Output the (X, Y) coordinate of the center of the cell containing the given text.  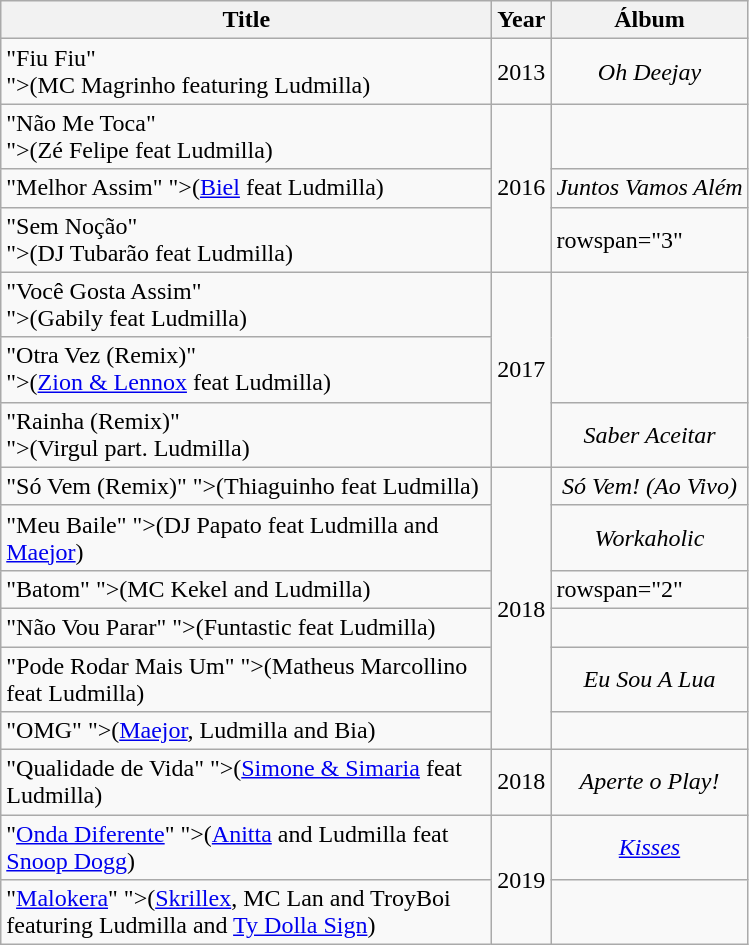
Year (522, 20)
Só Vem! (Ao Vivo) (650, 486)
2017 (522, 370)
"Malokera" ">(Skrillex, MC Lan and TroyBoi featuring Ludmilla and Ty Dolla Sign) (246, 912)
"Não Me Toca"">(Zé Felipe feat Ludmilla) (246, 136)
"Batom" ">(MC Kekel and Ludmilla) (246, 589)
"Não Vou Parar" ">(Funtastic feat Ludmilla) (246, 627)
Workaholic (650, 538)
"Você Gosta Assim"">(Gabily feat Ludmilla) (246, 304)
2016 (522, 188)
"Rainha (Remix)"">(Virgul part. Ludmilla) (246, 434)
"Sem Noção"">(DJ Tubarão feat Ludmilla) (246, 240)
rowspan="3" (650, 240)
"Meu Baile" ">(DJ Papato feat Ludmilla and Maejor) (246, 538)
Álbum (650, 20)
Title (246, 20)
Oh Deejay (650, 72)
Saber Aceitar (650, 434)
"OMG" ">(Maejor, Ludmilla and Bia) (246, 731)
"Qualidade de Vida" ">(Simone & Simaria feat Ludmilla) (246, 782)
"Fiu Fiu"">(MC Magrinho featuring Ludmilla) (246, 72)
Aperte o Play! (650, 782)
Kisses (650, 848)
rowspan="2" (650, 589)
Eu Sou A Lua (650, 678)
Juntos Vamos Além (650, 188)
"Otra Vez (Remix)"">(Zion & Lennox feat Ludmilla) (246, 370)
2019 (522, 880)
"Onda Diferente" ">(Anitta and Ludmilla feat Snoop Dogg) (246, 848)
"Pode Rodar Mais Um" ">(Matheus Marcollino feat Ludmilla) (246, 678)
"Só Vem (Remix)" ">(Thiaguinho feat Ludmilla) (246, 486)
2013 (522, 72)
"Melhor Assim" ">(Biel feat Ludmilla) (246, 188)
